Capture the cell that displays the provided text and extract its (x, y) central coordinate. 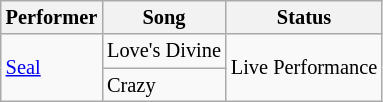
Performer (52, 17)
Love's Divine (164, 51)
Song (164, 17)
Crazy (164, 85)
Seal (52, 68)
Status (304, 17)
Live Performance (304, 68)
